Detect which cell encompasses the target text, then output its [X, Y] center coordinate. 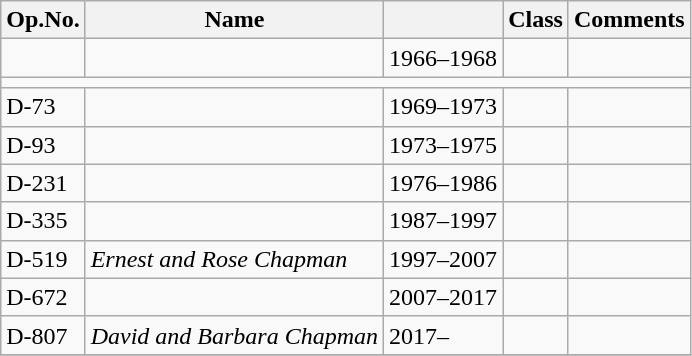
David and Barbara Chapman [234, 335]
1987–1997 [444, 221]
D-93 [43, 145]
2007–2017 [444, 297]
1966–1968 [444, 58]
Ernest and Rose Chapman [234, 259]
1976–1986 [444, 183]
D-335 [43, 221]
Comments [629, 20]
D-519 [43, 259]
Op.No. [43, 20]
D-73 [43, 107]
2017– [444, 335]
Class [536, 20]
D-807 [43, 335]
Name [234, 20]
D-672 [43, 297]
1969–1973 [444, 107]
1973–1975 [444, 145]
D-231 [43, 183]
1997–2007 [444, 259]
